Search for the cell housing the specified text and yield its (X, Y) center coordinate. 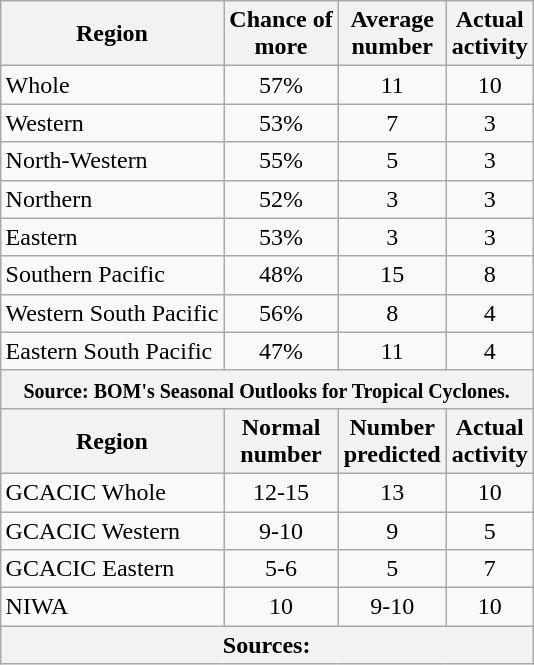
NIWA (112, 607)
Averagenumber (392, 34)
Chance ofmore (281, 34)
48% (281, 275)
Western South Pacific (112, 313)
Eastern (112, 237)
GCACIC Eastern (112, 569)
55% (281, 161)
Northern (112, 199)
9 (392, 531)
Whole (112, 85)
56% (281, 313)
5-6 (281, 569)
Sources: (266, 645)
Eastern South Pacific (112, 351)
Source: BOM's Seasonal Outlooks for Tropical Cyclones. (266, 389)
47% (281, 351)
Southern Pacific (112, 275)
North-Western (112, 161)
Numberpredicted (392, 440)
57% (281, 85)
15 (392, 275)
GCACIC Western (112, 531)
GCACIC Whole (112, 492)
12-15 (281, 492)
Western (112, 123)
13 (392, 492)
Normalnumber (281, 440)
52% (281, 199)
